Provide the [X, Y] coordinate of the cell's center where the given text is located.  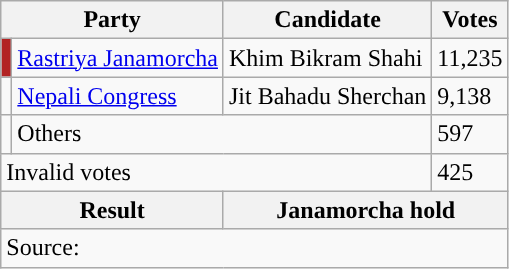
Votes [470, 20]
9,138 [470, 96]
Janamorcha hold [366, 210]
Candidate [327, 20]
Rastriya Janamorcha [118, 58]
Others [222, 134]
11,235 [470, 58]
597 [470, 134]
Invalid votes [216, 172]
Party [112, 20]
Khim Bikram Shahi [327, 58]
Result [112, 210]
Source: [254, 248]
Jit Bahadu Sherchan [327, 96]
Nepali Congress [118, 96]
425 [470, 172]
